Detect which cell encompasses the target text, then output its (X, Y) center coordinate. 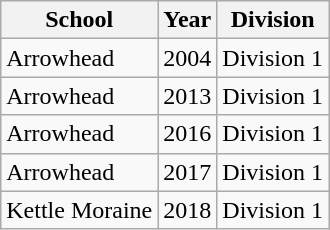
2017 (188, 172)
Year (188, 20)
2013 (188, 96)
Division (273, 20)
2018 (188, 210)
School (80, 20)
Kettle Moraine (80, 210)
2016 (188, 134)
2004 (188, 58)
